Output the [x, y] coordinate of the center of the cell containing the given text.  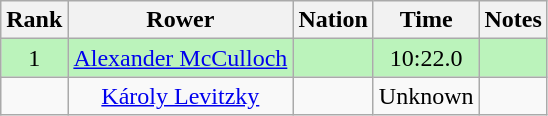
Rower [180, 20]
Nation [333, 20]
Alexander McCulloch [180, 58]
Károly Levitzky [180, 96]
Rank [34, 20]
Time [426, 20]
10:22.0 [426, 58]
Notes [513, 20]
Unknown [426, 96]
1 [34, 58]
